Extract the (x, y) coordinate from the center of the cell holding the provided text.  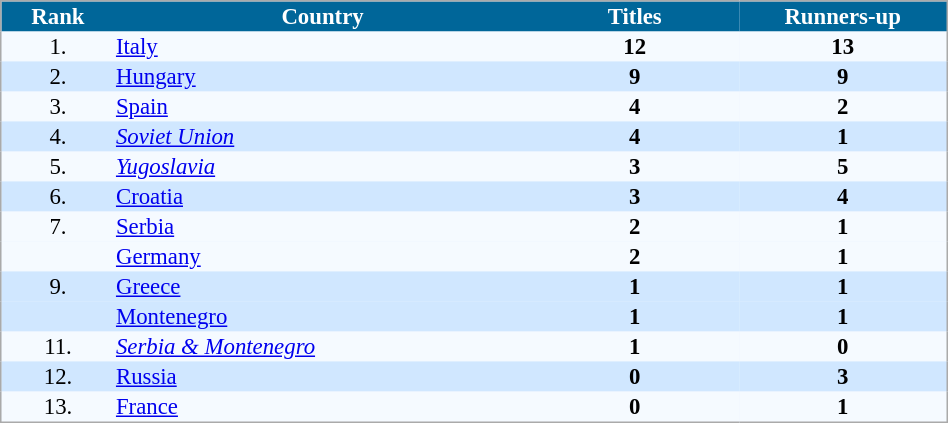
1. (58, 47)
5. (58, 167)
Serbia & Montenegro (322, 347)
Titles (635, 16)
France (322, 408)
9. (58, 287)
6. (58, 197)
Hungary (322, 77)
Soviet Union (322, 137)
7. (58, 227)
4. (58, 137)
Rank (58, 16)
Russia (322, 377)
2. (58, 77)
Yugoslavia (322, 167)
5 (843, 167)
Greece (322, 287)
13 (843, 47)
Montenegro (322, 317)
13. (58, 408)
Runners-up (843, 16)
Spain (322, 107)
Serbia (322, 227)
Croatia (322, 197)
Country (322, 16)
3. (58, 107)
12 (635, 47)
12. (58, 377)
Italy (322, 47)
Germany (322, 257)
11. (58, 347)
